For the text-containing cell, return its midpoint in [X, Y] coordinate format. 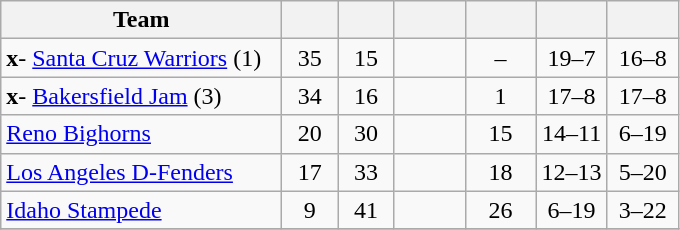
5–20 [642, 172]
19–7 [572, 58]
Los Angeles D-Fenders [142, 172]
33 [366, 172]
34 [310, 96]
Reno Bighorns [142, 134]
17 [310, 172]
x- Bakersfield Jam (3) [142, 96]
16–8 [642, 58]
x- Santa Cruz Warriors (1) [142, 58]
41 [366, 210]
14–11 [572, 134]
12–13 [572, 172]
9 [310, 210]
Idaho Stampede [142, 210]
18 [500, 172]
– [500, 58]
16 [366, 96]
1 [500, 96]
26 [500, 210]
35 [310, 58]
Team [142, 20]
20 [310, 134]
3–22 [642, 210]
30 [366, 134]
